Find where the given text appears and provide that cell's center as [x, y] coordinate. 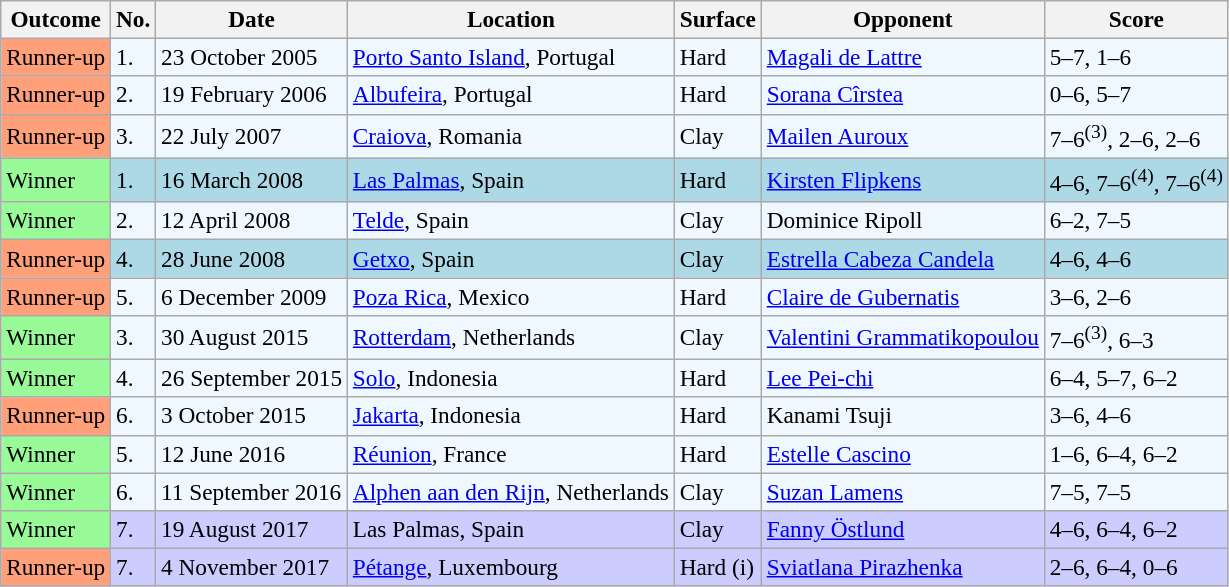
Lee Pei-chi [902, 378]
Date [252, 19]
3 October 2015 [252, 416]
Outcome [56, 19]
Magali de Lattre [902, 57]
No. [134, 19]
Opponent [902, 19]
4–6, 7–6(4), 7–6(4) [1136, 180]
6–2, 7–5 [1136, 221]
4 November 2017 [252, 567]
1–6, 6–4, 6–2 [1136, 454]
Réunion, France [510, 454]
Dominice Ripoll [902, 221]
Porto Santo Island, Portugal [510, 57]
23 October 2005 [252, 57]
Pétange, Luxembourg [510, 567]
Estelle Cascino [902, 454]
6–4, 5–7, 6–2 [1136, 378]
Kanami Tsuji [902, 416]
Valentini Grammatikopoulou [902, 337]
Score [1136, 19]
12 June 2016 [252, 454]
3–6, 2–6 [1136, 296]
16 March 2008 [252, 180]
Hard (i) [718, 567]
22 July 2007 [252, 136]
Fanny Östlund [902, 529]
Sviatlana Pirazhenka [902, 567]
4–6, 6–4, 6–2 [1136, 529]
7–5, 7–5 [1136, 491]
Location [510, 19]
5–7, 1–6 [1136, 57]
19 February 2006 [252, 95]
Mailen Auroux [902, 136]
4–6, 4–6 [1136, 258]
Solo, Indonesia [510, 378]
Suzan Lamens [902, 491]
0–6, 5–7 [1136, 95]
6 December 2009 [252, 296]
12 April 2008 [252, 221]
Jakarta, Indonesia [510, 416]
Estrella Cabeza Candela [902, 258]
19 August 2017 [252, 529]
Kirsten Flipkens [902, 180]
Surface [718, 19]
11 September 2016 [252, 491]
Craiova, Romania [510, 136]
7–6(3), 2–6, 2–6 [1136, 136]
Getxo, Spain [510, 258]
Telde, Spain [510, 221]
Claire de Gubernatis [902, 296]
28 June 2008 [252, 258]
Albufeira, Portugal [510, 95]
7–6(3), 6–3 [1136, 337]
26 September 2015 [252, 378]
3–6, 4–6 [1136, 416]
2–6, 6–4, 0–6 [1136, 567]
Sorana Cîrstea [902, 95]
Alphen aan den Rijn, Netherlands [510, 491]
Rotterdam, Netherlands [510, 337]
30 August 2015 [252, 337]
Poza Rica, Mexico [510, 296]
